From the cell containing the given text, extract its center point as (x, y) coordinate. 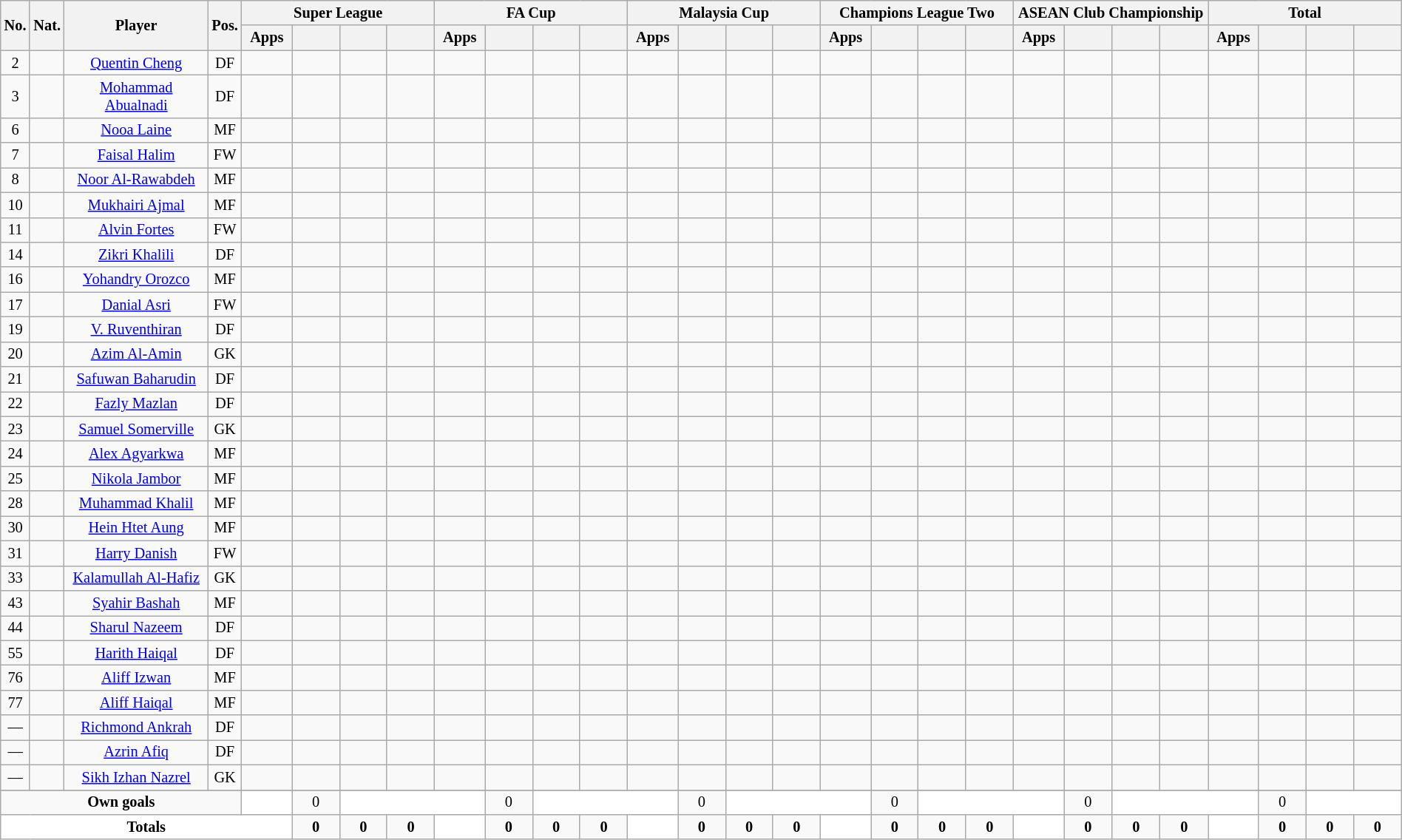
Champions League Two (917, 13)
Nikola Jambor (136, 478)
17 (16, 305)
Samuel Somerville (136, 429)
44 (16, 628)
Quentin Cheng (136, 63)
22 (16, 404)
Malaysia Cup (725, 13)
Kalamullah Al-Hafiz (136, 578)
Danial Asri (136, 305)
Total (1304, 13)
19 (16, 329)
Mohammad Abualnadi (136, 96)
Richmond Ankrah (136, 728)
Azim Al-Amin (136, 354)
28 (16, 504)
Player (136, 25)
FA Cup (531, 13)
Yohandry Orozco (136, 280)
76 (16, 677)
Pos. (225, 25)
6 (16, 130)
Zikri Khalili (136, 254)
31 (16, 553)
77 (16, 702)
Alex Agyarkwa (136, 453)
Sikh Izhan Nazrel (136, 777)
21 (16, 379)
Syahir Bashah (136, 603)
43 (16, 603)
23 (16, 429)
Nat. (47, 25)
33 (16, 578)
Own goals (121, 802)
Harith Haiqal (136, 653)
Azrin Afiq (136, 752)
30 (16, 528)
20 (16, 354)
14 (16, 254)
Harry Danish (136, 553)
25 (16, 478)
7 (16, 155)
16 (16, 280)
Faisal Halim (136, 155)
11 (16, 230)
Sharul Nazeem (136, 628)
55 (16, 653)
Fazly Mazlan (136, 404)
10 (16, 205)
Nooa Laine (136, 130)
24 (16, 453)
Noor Al-Rawabdeh (136, 180)
Aliff Haiqal (136, 702)
8 (16, 180)
ASEAN Club Championship (1111, 13)
Aliff Izwan (136, 677)
Muhammad Khalil (136, 504)
Totals (146, 827)
Safuwan Baharudin (136, 379)
V. Ruventhiran (136, 329)
No. (16, 25)
3 (16, 96)
2 (16, 63)
Hein Htet Aung (136, 528)
Mukhairi Ajmal (136, 205)
Alvin Fortes (136, 230)
Super League (339, 13)
